Identify which cell holds the provided text, then report its (X, Y) central coordinate. 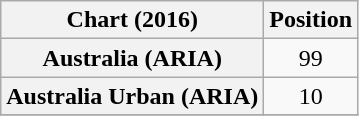
99 (311, 58)
Australia (ARIA) (132, 58)
Chart (2016) (132, 20)
Position (311, 20)
10 (311, 96)
Australia Urban (ARIA) (132, 96)
